Identify which cell holds the provided text, then report its [x, y] central coordinate. 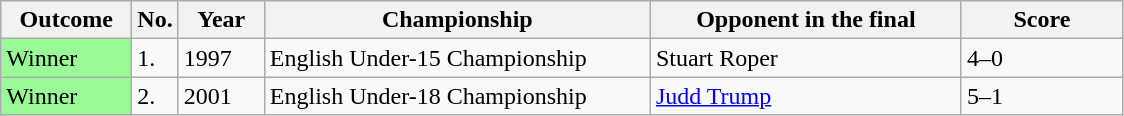
Championship [457, 20]
Score [1042, 20]
2. [155, 96]
Judd Trump [806, 96]
Opponent in the final [806, 20]
5–1 [1042, 96]
4–0 [1042, 58]
Stuart Roper [806, 58]
English Under-15 Championship [457, 58]
1997 [221, 58]
English Under-18 Championship [457, 96]
1. [155, 58]
2001 [221, 96]
Year [221, 20]
Outcome [66, 20]
No. [155, 20]
